Extract the [x, y] coordinate from the center of the cell holding the provided text.  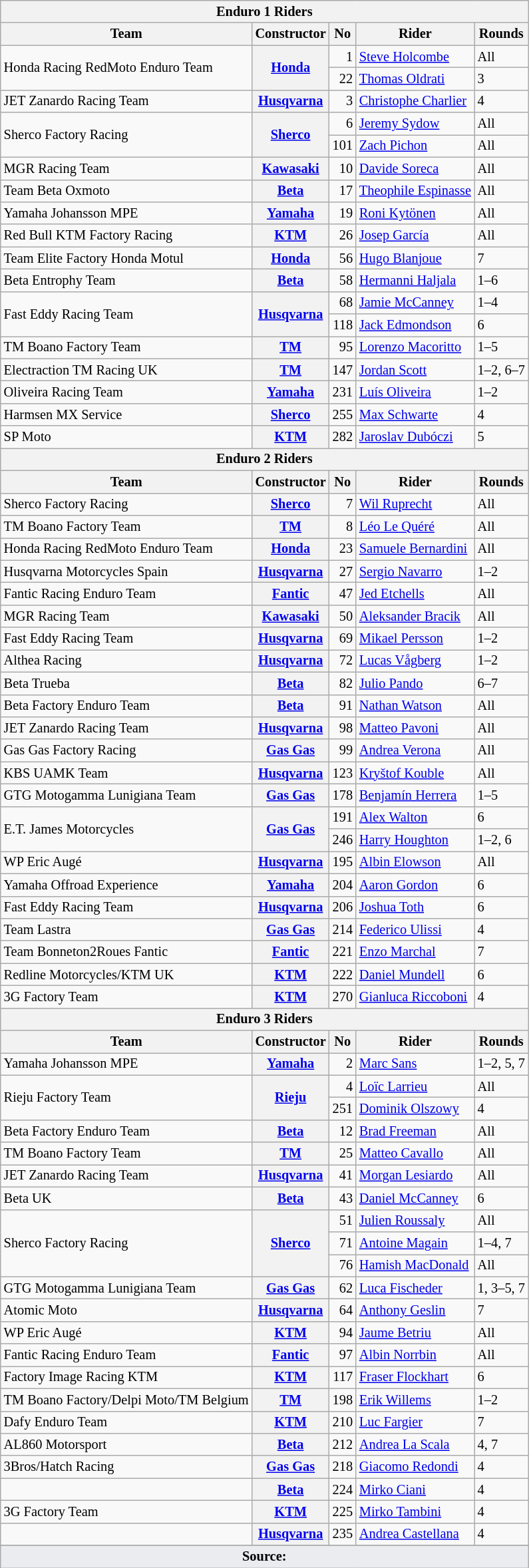
12 [343, 1131]
91 [343, 706]
Lorenzo Macoritto [415, 347]
Source: [265, 1557]
251 [343, 1109]
51 [343, 1221]
1–6 [502, 280]
Harmsen MX Service [126, 414]
Aaron Gordon [415, 885]
224 [343, 1490]
2 [343, 1064]
Albin Norrbin [415, 1355]
Julio Pando [415, 683]
178 [343, 795]
6–7 [502, 683]
AL860 Motorsport [126, 1444]
Wil Ruprecht [415, 504]
Jaroslav Dubóczi [415, 437]
Andrea Castellana [415, 1534]
Beta Entrophy Team [126, 280]
Anthony Geslin [415, 1310]
4, 7 [502, 1444]
204 [343, 885]
Jordan Scott [415, 370]
255 [343, 414]
1–4 [502, 303]
Red Bull KTM Factory Racing [126, 235]
Julien Roussaly [415, 1221]
225 [343, 1511]
Dafy Enduro Team [126, 1422]
82 [343, 683]
Luc Fargier [415, 1422]
Samuele Bernardini [415, 549]
Fraser Flockhart [415, 1377]
68 [343, 303]
218 [343, 1467]
Enduro 1 Riders [265, 11]
97 [343, 1355]
Mirko Tambini [415, 1511]
Erik Willems [415, 1400]
222 [343, 975]
Atomic Moto [126, 1310]
282 [343, 437]
231 [343, 392]
Mirko Ciani [415, 1490]
Husqvarna Motorcycles Spain [126, 571]
Davide Soreca [415, 168]
Max Schwarte [415, 414]
Kryštof Kouble [415, 773]
Team Lastra [126, 929]
Yamaha Offroad Experience [126, 885]
Jack Edmondson [415, 325]
1–2, 6–7 [502, 370]
Rieju [291, 1098]
10 [343, 168]
98 [343, 728]
Aleksander Bracik [415, 616]
Albin Elowson [415, 862]
Loïc Larrieu [415, 1086]
Nathan Watson [415, 706]
Jaume Betriu [415, 1333]
195 [343, 862]
Jamie McCanney [415, 303]
Beta UK [126, 1198]
198 [343, 1400]
Marc Sans [415, 1064]
58 [343, 280]
Jeremy Sydow [415, 124]
1–2, 5, 7 [502, 1064]
50 [343, 616]
5 [502, 437]
Matteo Pavoni [415, 728]
Daniel Mundell [415, 975]
Giacomo Redondi [415, 1467]
Redline Motorcycles/KTM UK [126, 975]
Luís Oliveira [415, 392]
Rieju Factory Team [126, 1098]
94 [343, 1333]
Team Bonneton2Roues Fantic [126, 952]
56 [343, 258]
Factory Image Racing KTM [126, 1377]
95 [343, 347]
Andrea Verona [415, 750]
62 [343, 1288]
Theophile Espinasse [415, 191]
Luca Fischeder [415, 1288]
3Bros/Hatch Racing [126, 1467]
235 [343, 1534]
41 [343, 1176]
117 [343, 1377]
Electraction TM Racing UK [126, 370]
22 [343, 78]
Mikael Persson [415, 639]
Christophe Charlier [415, 101]
Lucas Vågberg [415, 661]
101 [343, 146]
Roni Kytönen [415, 213]
Enduro 3 Riders [265, 1019]
118 [343, 325]
Enduro 2 Riders [265, 459]
Steve Holcombe [415, 57]
99 [343, 750]
191 [343, 818]
Morgan Lesiardo [415, 1176]
Sergio Navarro [415, 571]
Gas Gas Factory Racing [126, 750]
Josep García [415, 235]
Hugo Blanjoue [415, 258]
Daniel McCanney [415, 1198]
Gianluca Riccoboni [415, 997]
Joshua Toth [415, 907]
1 [343, 57]
TM Boano Factory/Delpi Moto/TM Belgium [126, 1400]
Dominik Olszowy [415, 1109]
Léo Le Quéré [415, 526]
23 [343, 549]
19 [343, 213]
Hermanni Haljala [415, 280]
Jed Etchells [415, 593]
Brad Freeman [415, 1131]
Hamish MacDonald [415, 1265]
123 [343, 773]
147 [343, 370]
Andrea La Scala [415, 1444]
43 [343, 1198]
71 [343, 1243]
Team Elite Factory Honda Motul [126, 258]
Matteo Cavallo [415, 1154]
214 [343, 929]
270 [343, 997]
64 [343, 1310]
E.T. James Motorcycles [126, 829]
8 [343, 526]
KBS UAMK Team [126, 773]
Enzo Marchal [415, 952]
221 [343, 952]
Zach Pichon [415, 146]
1–4, 7 [502, 1243]
Thomas Oldrati [415, 78]
212 [343, 1444]
25 [343, 1154]
47 [343, 593]
Federico Ulissi [415, 929]
Harry Houghton [415, 840]
Beta Trueba [126, 683]
69 [343, 639]
Oliveira Racing Team [126, 392]
1, 3–5, 7 [502, 1288]
Team Beta Oxmoto [126, 191]
26 [343, 235]
27 [343, 571]
1–2, 6 [502, 840]
246 [343, 840]
Althea Racing [126, 661]
17 [343, 191]
72 [343, 661]
Benjamín Herrera [415, 795]
206 [343, 907]
210 [343, 1422]
SP Moto [126, 437]
Antoine Magain [415, 1243]
76 [343, 1265]
Alex Walton [415, 818]
